Locate the cell with the specified text and output its [x, y] center coordinate. 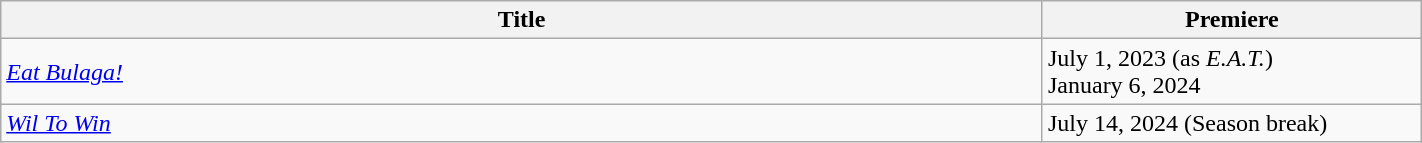
Wil To Win [522, 123]
Premiere [1232, 20]
July 14, 2024 (Season break) [1232, 123]
Eat Bulaga! [522, 72]
Title [522, 20]
July 1, 2023 (as E.A.T.)January 6, 2024 [1232, 72]
